Determine the [X, Y] coordinate at the center of the cell enclosing the given text.  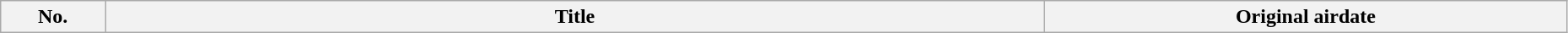
Title [574, 17]
Original airdate [1306, 17]
No. [53, 17]
